Determine the [x, y] coordinate at the center of the cell enclosing the given text.  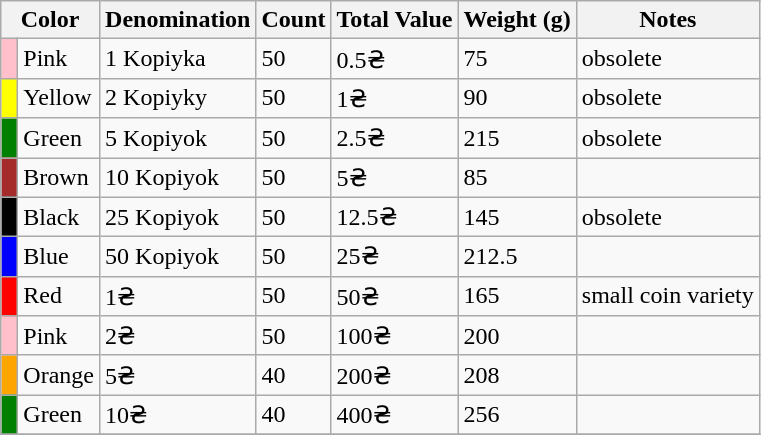
50₴ [394, 296]
75 [517, 59]
200₴ [394, 375]
25 Kopiyok [178, 217]
10₴ [178, 415]
100₴ [394, 336]
1 Kopiyka [178, 59]
Red [59, 296]
Orange [59, 375]
Notes [668, 20]
256 [517, 415]
Brown [59, 178]
Total Value [394, 20]
Count [294, 20]
Weight (g) [517, 20]
10 Kopiyok [178, 178]
85 [517, 178]
Black [59, 217]
small coin variety [668, 296]
208 [517, 375]
90 [517, 98]
Blue [59, 257]
165 [517, 296]
Denomination [178, 20]
212.5 [517, 257]
25₴ [394, 257]
50 Kopiyok [178, 257]
Yellow [59, 98]
215 [517, 138]
400₴ [394, 415]
145 [517, 217]
5 Kopiyok [178, 138]
2₴ [178, 336]
12.5₴ [394, 217]
2.5₴ [394, 138]
0.5₴ [394, 59]
200 [517, 336]
2 Kopiyky [178, 98]
Color [50, 20]
